Output the (X, Y) coordinate of the center of the cell containing the given text.  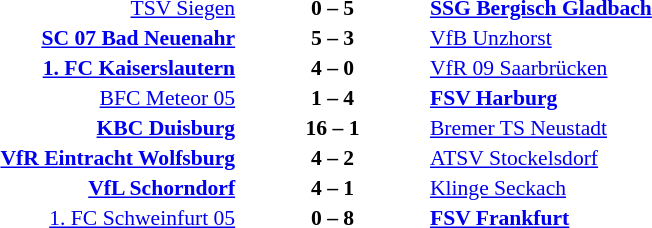
4 – 2 (332, 158)
4 – 1 (332, 188)
1 – 4 (332, 98)
4 – 0 (332, 68)
16 – 1 (332, 128)
5 – 3 (332, 38)
